For the text-containing cell, return its midpoint in (x, y) coordinate format. 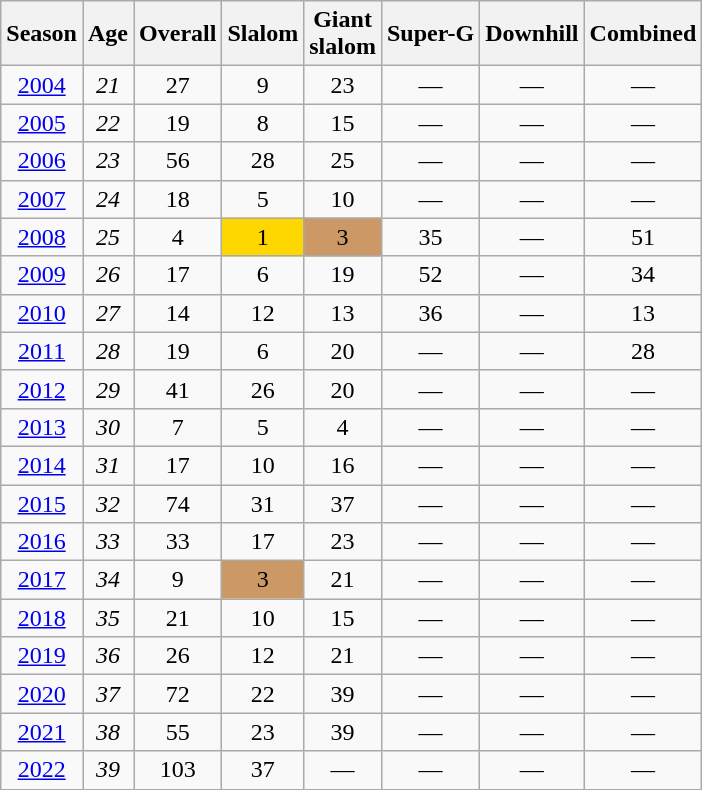
55 (178, 732)
Slalom (263, 34)
52 (430, 275)
2013 (42, 427)
2020 (42, 694)
2008 (42, 237)
18 (178, 199)
14 (178, 313)
32 (108, 503)
2010 (42, 313)
41 (178, 389)
2009 (42, 275)
103 (178, 770)
Overall (178, 34)
8 (263, 123)
2018 (42, 618)
2005 (42, 123)
74 (178, 503)
38 (108, 732)
2011 (42, 351)
2015 (42, 503)
2006 (42, 161)
Combined (643, 34)
51 (643, 237)
56 (178, 161)
30 (108, 427)
2017 (42, 580)
Season (42, 34)
2014 (42, 465)
Giantslalom (343, 34)
2012 (42, 389)
72 (178, 694)
2019 (42, 656)
29 (108, 389)
Age (108, 34)
2004 (42, 85)
16 (343, 465)
Downhill (532, 34)
24 (108, 199)
2021 (42, 732)
1 (263, 237)
2016 (42, 542)
2007 (42, 199)
2022 (42, 770)
Super-G (430, 34)
7 (178, 427)
